Extract the [x, y] coordinate from the center of the cell holding the provided text.  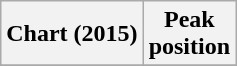
Peakposition [189, 34]
Chart (2015) [72, 34]
